Search for the cell housing the specified text and yield its (X, Y) center coordinate. 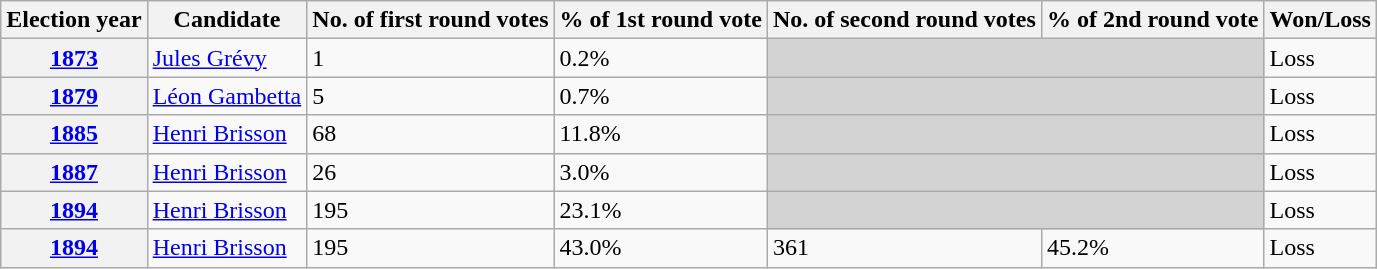
1885 (74, 134)
1 (430, 58)
1873 (74, 58)
1887 (74, 172)
No. of second round votes (904, 20)
Election year (74, 20)
Jules Grévy (227, 58)
11.8% (660, 134)
0.2% (660, 58)
% of 1st round vote (660, 20)
Léon Gambetta (227, 96)
3.0% (660, 172)
361 (904, 248)
No. of first round votes (430, 20)
43.0% (660, 248)
Won/Loss (1320, 20)
Candidate (227, 20)
5 (430, 96)
% of 2nd round vote (1152, 20)
68 (430, 134)
26 (430, 172)
23.1% (660, 210)
1879 (74, 96)
45.2% (1152, 248)
0.7% (660, 96)
